Determine the (x, y) coordinate at the center of the cell enclosing the given text.  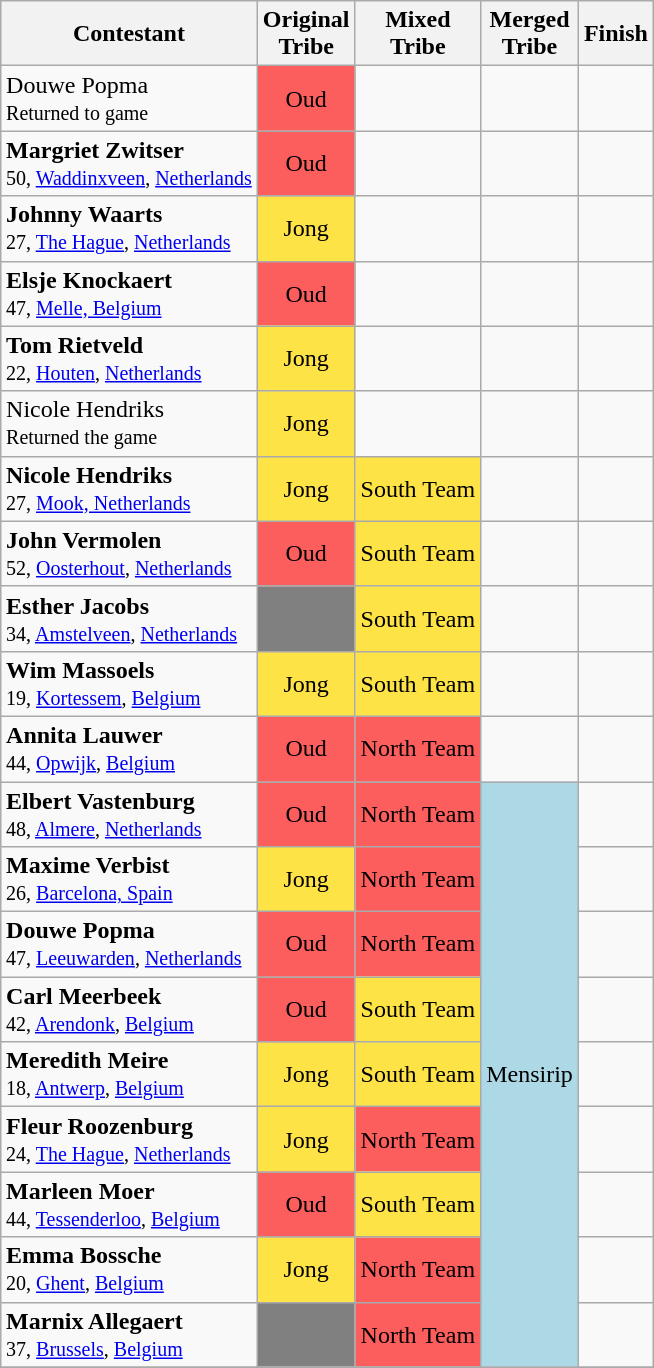
Marleen Moer44, Tessenderloo, Belgium (130, 1204)
Esther Jacobs34, Amstelveen, Netherlands (130, 618)
Emma Bossche20, Ghent, Belgium (130, 1270)
Maxime Verbist26, Barcelona, Spain (130, 880)
Fleur Roozenburg24, The Hague, Netherlands (130, 1140)
Margriet Zwitser50, Waddinxveen, Netherlands (130, 164)
Finish (616, 34)
Nicole HendriksReturned the game (130, 424)
Carl Meerbeek42, Arendonk, Belgium (130, 1010)
Elsje Knockaert47, Melle, Belgium (130, 294)
Douwe Popma47, Leeuwarden, Netherlands (130, 944)
Marnix Allegaert37, Brussels, Belgium (130, 1334)
OriginalTribe (306, 34)
John Vermolen52, Oosterhout, Netherlands (130, 554)
Contestant (130, 34)
Johnny Waarts27, The Hague, Netherlands (130, 228)
Wim Massoels19, Kortessem, Belgium (130, 684)
Meredith Meire18, Antwerp, Belgium (130, 1074)
Douwe PopmaReturned to game (130, 98)
MixedTribe (418, 34)
Elbert Vastenburg48, Almere, Netherlands (130, 814)
Tom Rietveld22, Houten, Netherlands (130, 358)
Mensirip (530, 1075)
Nicole Hendriks27, Mook, Netherlands (130, 488)
MergedTribe (530, 34)
Annita Lauwer44, Opwijk, Belgium (130, 748)
